Provide the [X, Y] coordinate of the cell's center where the given text is located.  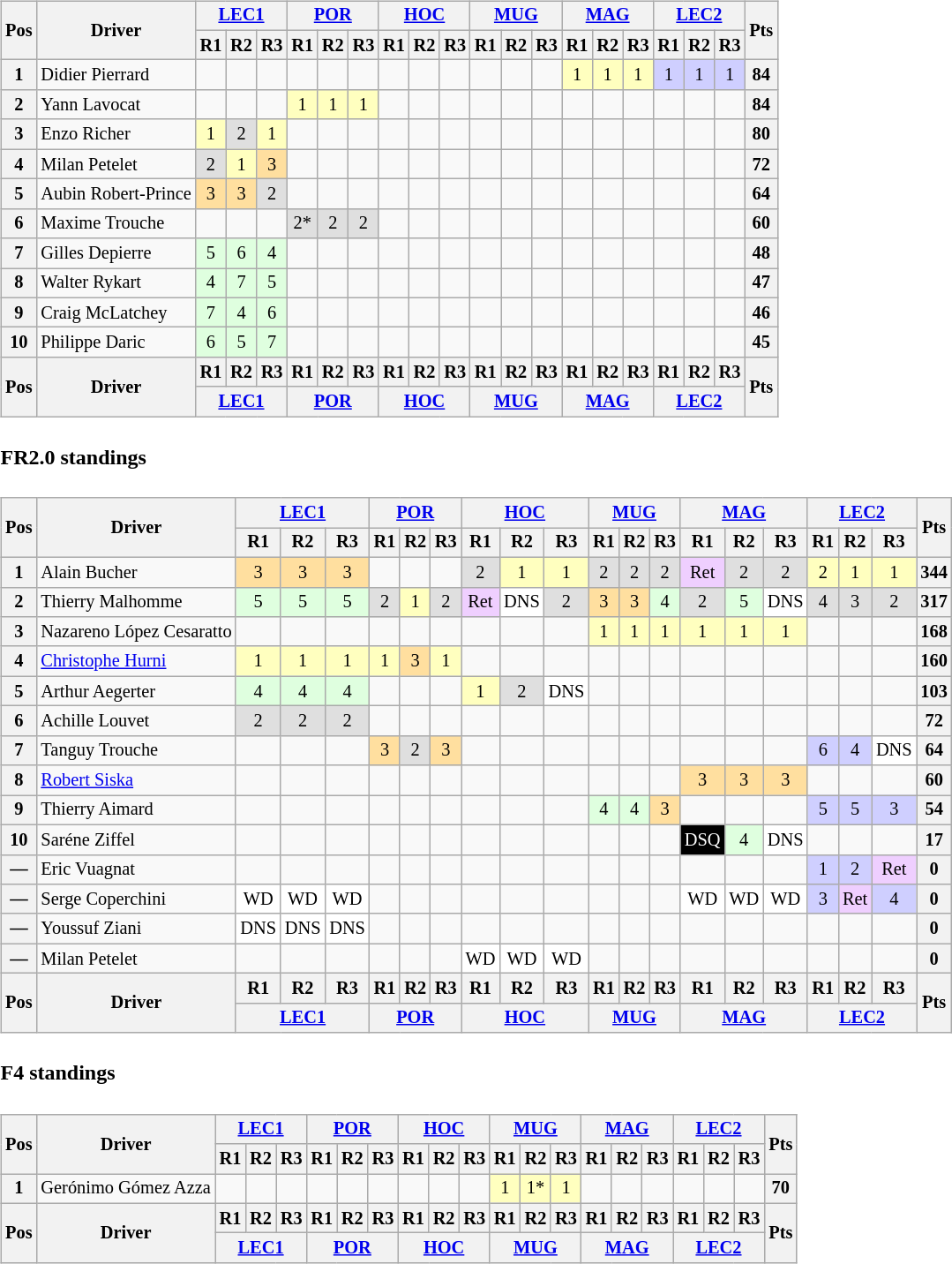
Christophe Hurni [136, 661]
DSQ [702, 839]
Thierry Malhomme [136, 602]
Robert Siska [136, 780]
317 [934, 602]
Aubin Robert-Prince [116, 194]
Alain Bucher [136, 572]
Saréne Ziffel [136, 839]
Achille Louvet [136, 721]
160 [934, 661]
80 [761, 134]
54 [934, 810]
2* [302, 223]
47 [761, 283]
Serge Coperchini [136, 899]
Eric Vuagnat [136, 869]
17 [934, 839]
Arthur Aegerter [136, 691]
Youssuf Ziani [136, 929]
Tanguy Trouche [136, 750]
48 [761, 253]
70 [780, 1189]
Maxime Trouche [116, 223]
Thierry Aimard [136, 810]
Craig McLatchey [116, 312]
344 [934, 572]
45 [761, 342]
Enzo Richer [116, 134]
103 [934, 691]
Gerónimo Gómez Azza [125, 1189]
Yann Lavocat [116, 105]
Didier Pierrard [116, 75]
Walter Rykart [116, 283]
1* [536, 1189]
168 [934, 632]
Gilles Depierre [116, 253]
Philippe Daric [116, 342]
46 [761, 312]
Nazareno López Cesaratto [136, 632]
